Capture the cell that displays the provided text and extract its (X, Y) central coordinate. 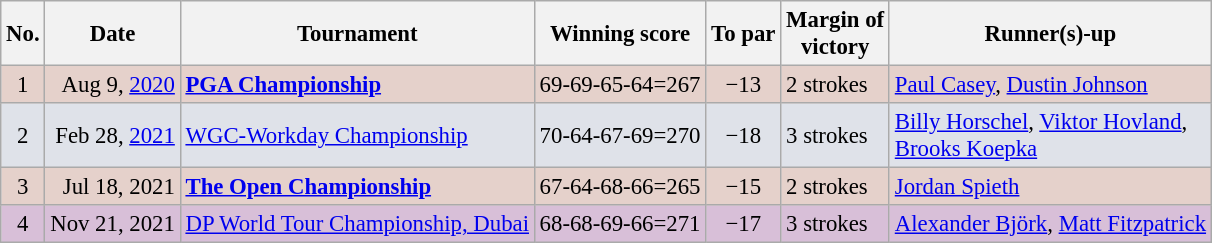
No. (23, 34)
Feb 28, 2021 (112, 136)
70-64-67-69=270 (620, 136)
Alexander Björk, Matt Fitzpatrick (1050, 224)
−15 (744, 187)
Margin ofvictory (836, 34)
Aug 9, 2020 (112, 85)
67-64-68-66=265 (620, 187)
The Open Championship (357, 187)
Billy Horschel, Viktor Hovland, Brooks Koepka (1050, 136)
To par (744, 34)
3 (23, 187)
−18 (744, 136)
2 (23, 136)
Winning score (620, 34)
69-69-65-64=267 (620, 85)
Jordan Spieth (1050, 187)
PGA Championship (357, 85)
Runner(s)-up (1050, 34)
Paul Casey, Dustin Johnson (1050, 85)
Jul 18, 2021 (112, 187)
4 (23, 224)
−17 (744, 224)
68-68-69-66=271 (620, 224)
1 (23, 85)
−13 (744, 85)
Nov 21, 2021 (112, 224)
WGC-Workday Championship (357, 136)
DP World Tour Championship, Dubai (357, 224)
Date (112, 34)
Tournament (357, 34)
